Provide the [X, Y] coordinate of the cell's center where the given text is located.  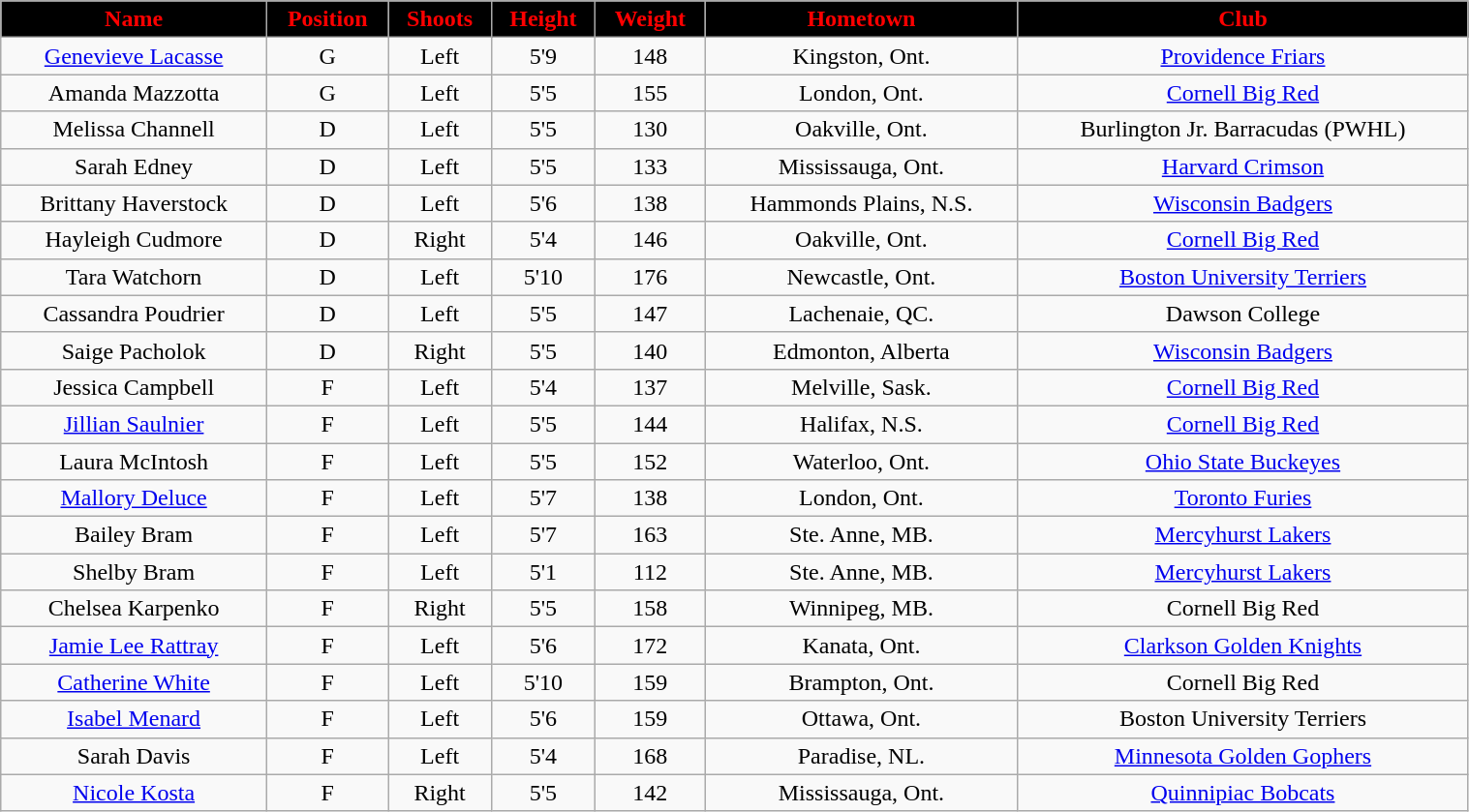
144 [651, 424]
Shelby Bram [134, 572]
Brampton, Ont. [862, 682]
152 [651, 462]
176 [651, 277]
Catherine White [134, 682]
Tara Watchorn [134, 277]
Name [134, 19]
Club [1243, 19]
Burlington Jr. Barracudas (PWHL) [1243, 130]
Lachenaie, QC. [862, 314]
Chelsea Karpenko [134, 609]
130 [651, 130]
Hayleigh Cudmore [134, 240]
Laura McIntosh [134, 462]
Kingston, Ont. [862, 56]
Ottawa, Ont. [862, 719]
Toronto Furies [1243, 498]
Ohio State Buckeyes [1243, 462]
Kanata, Ont. [862, 646]
Amanda Mazzotta [134, 93]
146 [651, 240]
Height [543, 19]
Dawson College [1243, 314]
158 [651, 609]
Winnipeg, MB. [862, 609]
Isabel Menard [134, 719]
5'1 [543, 572]
Genevieve Lacasse [134, 56]
Nicole Kosta [134, 793]
Position [327, 19]
Edmonton, Alberta [862, 350]
Harvard Crimson [1243, 166]
Sarah Edney [134, 166]
155 [651, 93]
Clarkson Golden Knights [1243, 646]
Brittany Haverstock [134, 203]
Waterloo, Ont. [862, 462]
168 [651, 756]
137 [651, 387]
Quinnipiac Bobcats [1243, 793]
Newcastle, Ont. [862, 277]
140 [651, 350]
Jillian Saulnier [134, 424]
Hometown [862, 19]
Shoots [440, 19]
172 [651, 646]
5'9 [543, 56]
163 [651, 535]
133 [651, 166]
Providence Friars [1243, 56]
Minnesota Golden Gophers [1243, 756]
Paradise, NL. [862, 756]
Melville, Sask. [862, 387]
147 [651, 314]
Melissa Channell [134, 130]
Hammonds Plains, N.S. [862, 203]
Bailey Bram [134, 535]
Weight [651, 19]
Mallory Deluce [134, 498]
142 [651, 793]
Jessica Campbell [134, 387]
Jamie Lee Rattray [134, 646]
Saige Pacholok [134, 350]
Cassandra Poudrier [134, 314]
112 [651, 572]
Halifax, N.S. [862, 424]
148 [651, 56]
Sarah Davis [134, 756]
